Detect which cell encompasses the target text, then output its [x, y] center coordinate. 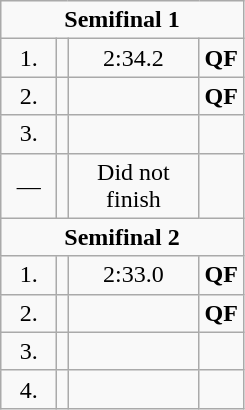
— [29, 186]
4. [29, 389]
2:34.2 [134, 58]
Semifinal 2 [122, 237]
Semifinal 1 [122, 20]
2:33.0 [134, 275]
Did not finish [134, 186]
